Return the [x, y] coordinate for the center point of the cell that contains the specified text.  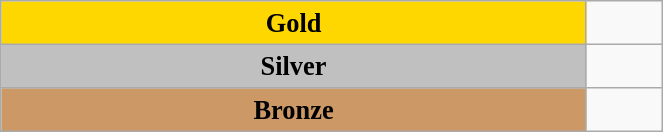
Gold [294, 22]
Silver [294, 66]
Bronze [294, 109]
